Find where the given text appears and provide that cell's center as [X, Y] coordinate. 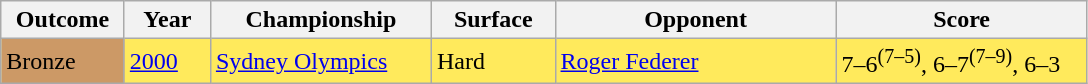
2000 [167, 62]
Year [167, 20]
7–6(7–5), 6–7(7–9), 6–3 [962, 62]
Roger Federer [696, 62]
Sydney Olympics [320, 62]
Score [962, 20]
Outcome [63, 20]
Surface [493, 20]
Opponent [696, 20]
Bronze [63, 62]
Hard [493, 62]
Championship [320, 20]
